Pinpoint the cell where the given text exists, returning its [X, Y] midpoint coordinate. 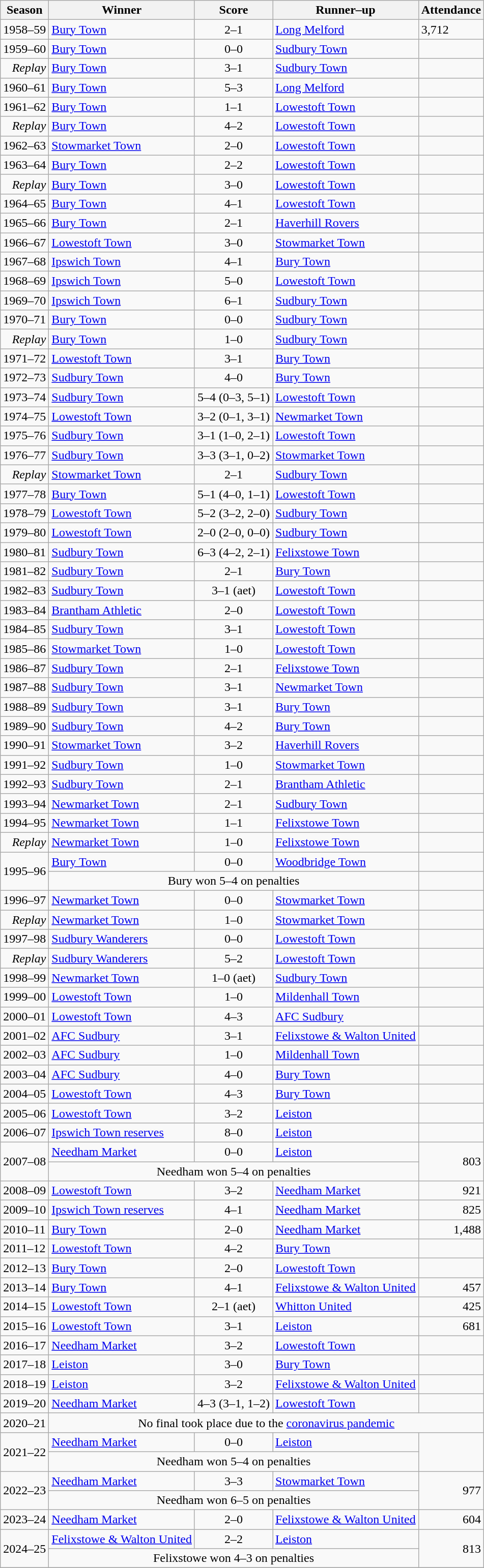
1977–78 [24, 494]
Woodbridge Town [346, 862]
2011–12 [24, 1249]
3,712 [451, 29]
1996–97 [24, 900]
1967–68 [24, 262]
977 [451, 1491]
1987–88 [24, 687]
3–3 [233, 1481]
1965–66 [24, 223]
1989–90 [24, 726]
2022–23 [24, 1491]
1968–69 [24, 281]
921 [451, 1191]
Winner [122, 10]
1982–83 [24, 591]
1974–75 [24, 416]
1963–64 [24, 165]
1985–86 [24, 649]
1958–59 [24, 29]
Whitton United [346, 1307]
2018–19 [24, 1384]
5–2 (3–2, 2–0) [233, 513]
3–2 (0–1, 3–1) [233, 416]
2019–20 [24, 1403]
Felixstowe won 4–3 on penalties [234, 1558]
1,488 [451, 1229]
604 [451, 1520]
2014–15 [24, 1307]
Bury won 5–4 on penalties [234, 881]
2007–08 [24, 1161]
1999–00 [24, 997]
5–1 (4–0, 1–1) [233, 494]
1971–72 [24, 358]
1976–77 [24, 455]
1998–99 [24, 978]
1981–82 [24, 571]
1992–93 [24, 784]
457 [451, 1287]
681 [451, 1326]
3–1 (aet) [233, 591]
1997–98 [24, 939]
2020–21 [24, 1423]
2008–09 [24, 1191]
5–4 (0–3, 5–1) [233, 397]
2021–22 [24, 1452]
2–0 (2–0, 0–0) [233, 532]
1979–80 [24, 532]
825 [451, 1210]
2001–02 [24, 1036]
1–0 (aet) [233, 978]
803 [451, 1161]
1966–67 [24, 243]
2012–13 [24, 1268]
6–1 [233, 300]
1991–92 [24, 765]
Runner–up [346, 10]
2000–01 [24, 1016]
2013–14 [24, 1287]
2002–03 [24, 1055]
Score [233, 10]
2023–24 [24, 1520]
2010–11 [24, 1229]
2005–06 [24, 1113]
1964–65 [24, 203]
2–1 (aet) [233, 1307]
1973–74 [24, 397]
1959–60 [24, 49]
1990–91 [24, 745]
425 [451, 1307]
Season [24, 10]
1960–61 [24, 87]
No final took place due to the coronavirus pandemic [267, 1423]
2024–25 [24, 1549]
1983–84 [24, 610]
5–0 [233, 281]
2003–04 [24, 1074]
1995–96 [24, 871]
1972–73 [24, 378]
8–0 [233, 1132]
1984–85 [24, 629]
1993–94 [24, 803]
2016–17 [24, 1345]
1975–76 [24, 436]
3–3 (3–1, 0–2) [233, 455]
1962–63 [24, 145]
Needham won 6–5 on penalties [234, 1500]
813 [451, 1549]
1986–87 [24, 668]
2015–16 [24, 1326]
2017–18 [24, 1365]
1970–71 [24, 320]
1994–95 [24, 823]
4–3 (3–1, 1–2) [233, 1403]
1980–81 [24, 552]
5–3 [233, 87]
Attendance [451, 10]
1978–79 [24, 513]
2009–10 [24, 1210]
3–1 (1–0, 2–1) [233, 436]
2006–07 [24, 1132]
1961–62 [24, 107]
5–2 [233, 958]
1988–89 [24, 707]
6–3 (4–2, 2–1) [233, 552]
1969–70 [24, 300]
2004–05 [24, 1094]
